Pinpoint the cell where the given text exists, returning its (x, y) midpoint coordinate. 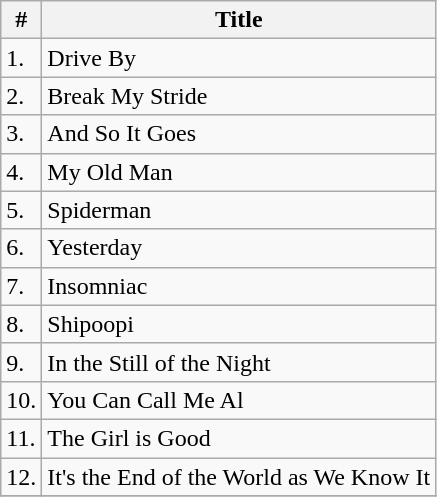
The Girl is Good (239, 438)
4. (22, 172)
9. (22, 362)
And So It Goes (239, 134)
Shipoopi (239, 324)
8. (22, 324)
It's the End of the World as We Know It (239, 477)
Break My Stride (239, 96)
3. (22, 134)
1. (22, 58)
2. (22, 96)
Insomniac (239, 286)
Spiderman (239, 210)
11. (22, 438)
# (22, 20)
7. (22, 286)
6. (22, 248)
Title (239, 20)
5. (22, 210)
You Can Call Me Al (239, 400)
My Old Man (239, 172)
10. (22, 400)
Yesterday (239, 248)
Drive By (239, 58)
12. (22, 477)
In the Still of the Night (239, 362)
